Detect which cell encompasses the target text, then output its (X, Y) center coordinate. 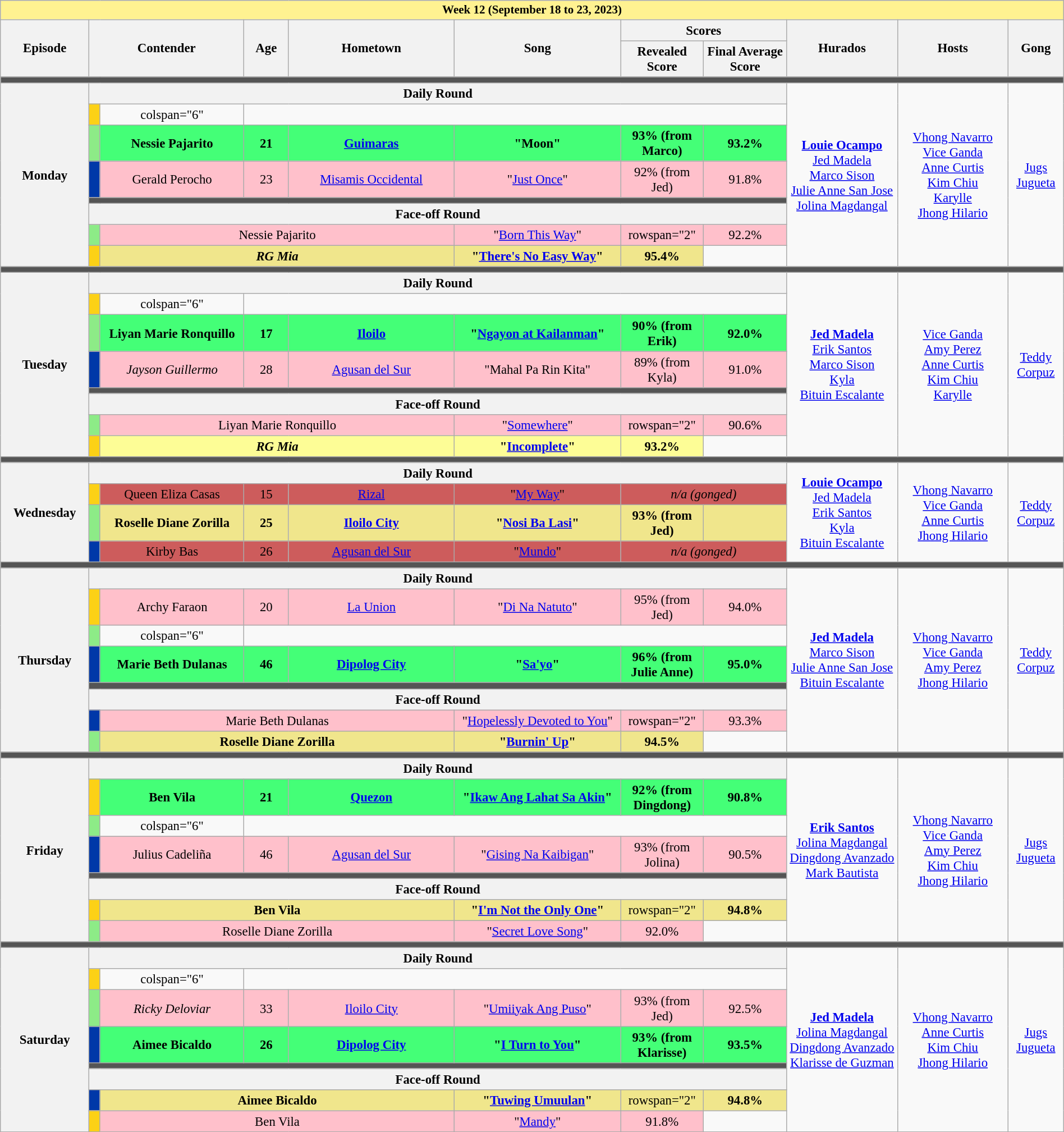
"Gising Na Kaibigan" (538, 854)
Vhong NavarroVice GandaAmy PerezJhong Hilario (953, 660)
90.5% (745, 854)
Kirby Bas (172, 552)
Louie OcampoJed MadelaMarco SisonJulie Anne San JoseJolina Magdangal (842, 175)
Monday (45, 175)
"Mandy" (538, 1121)
"I Turn to You" (538, 1045)
Vhong NavarroVice GandaAmy PerezKim ChiuJhong Hilario (953, 850)
Rizal (372, 494)
"Just Once" (538, 180)
Vhong NavarroVice GandaAnne CurtisJhong Hilario (953, 512)
92% (from Dingdong) (662, 797)
La Union (372, 607)
25 (266, 523)
Guimaras (372, 144)
92% (from Jed) (662, 180)
Vice GandaAmy PerezAnne CurtisKim ChiuKarylle (953, 365)
"Somewhere" (538, 425)
Age (266, 48)
"I'm Not the Only One" (538, 910)
Episode (45, 48)
Song (538, 48)
"Incomplete" (538, 446)
90% (from Erik) (662, 333)
93% (from Klarisse) (662, 1045)
93% (from Jolina) (662, 854)
Hometown (372, 48)
Jed MadelaMarco SisonJulie Anne San JoseBituin Escalante (842, 660)
Thursday (45, 660)
92.2% (745, 235)
"Mundo" (538, 552)
Saturday (45, 1040)
Scores (704, 30)
Wednesday (45, 512)
"Tuwing Umuulan" (538, 1101)
Gong (1036, 48)
90.6% (745, 425)
"Nosi Ba Lasi" (538, 523)
Jed MadelaJolina MagdangalDingdong AvanzadoKlarisse de Guzman (842, 1040)
Vhong NavarroAnne CurtisKim ChiuJhong Hilario (953, 1040)
"Ngayon at Kailanman" (538, 333)
"Secret Love Song" (538, 932)
"Mahal Pa Rin Kita" (538, 369)
Final Average Score (745, 58)
Revealed Score (662, 58)
Hurados (842, 48)
17 (266, 333)
"Umiiyak Ang Puso" (538, 1008)
Iloilo (372, 333)
Tuesday (45, 365)
91.0% (745, 369)
Erik SantosJolina MagdangalDingdong AvanzadoMark Bautista (842, 850)
Jed MadelaErik SantosMarco SisonKylaBituin Escalante (842, 365)
93% (from Marco) (662, 144)
"Born This Way" (538, 235)
Contender (167, 48)
"My Way" (538, 494)
95% (from Jed) (662, 607)
"Moon" (538, 144)
15 (266, 494)
28 (266, 369)
Gerald Perocho (172, 180)
33 (266, 1008)
92.5% (745, 1008)
"Burnin' Up" (538, 741)
Louie OcampoJed MadelaErik SantosKylaBituin Escalante (842, 512)
95.0% (745, 664)
Hosts (953, 48)
93.5% (745, 1045)
Vhong NavarroVice GandaAnne CurtisKim ChiuKarylleJhong Hilario (953, 175)
95.4% (662, 256)
"Di Na Natuto" (538, 607)
93.3% (745, 721)
Misamis Occidental (372, 180)
20 (266, 607)
Archy Faraon (172, 607)
"Ikaw Ang Lahat Sa Akin" (538, 797)
23 (266, 180)
Week 12 (September 18 to 23, 2023) (532, 10)
Queen Eliza Casas (172, 494)
"There's No Easy Way" (538, 256)
Friday (45, 850)
89% (from Kyla) (662, 369)
Jayson Guillermo (172, 369)
"Sa'yo" (538, 664)
Ricky Deloviar (172, 1008)
Julius Cadeliña (172, 854)
Quezon (372, 797)
94.5% (662, 741)
94.0% (745, 607)
90.8% (745, 797)
"Hopelessly Devoted to You" (538, 721)
96% (from Julie Anne) (662, 664)
